Search for the cell housing the specified text and yield its [x, y] center coordinate. 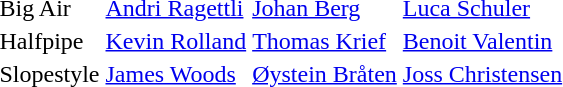
Kevin Rolland [176, 41]
Thomas Krief [325, 41]
Benoit Valentin [482, 41]
